Find where the given text appears and provide that cell's center as (X, Y) coordinate. 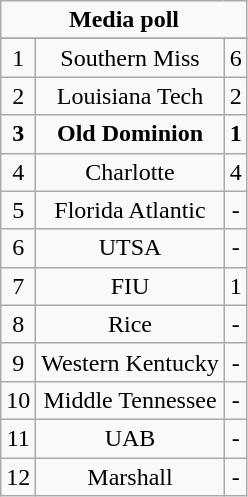
11 (18, 438)
Old Dominion (130, 134)
Marshall (130, 477)
UTSA (130, 248)
3 (18, 134)
Western Kentucky (130, 362)
Charlotte (130, 172)
Rice (130, 324)
12 (18, 477)
Media poll (124, 20)
FIU (130, 286)
5 (18, 210)
Louisiana Tech (130, 96)
10 (18, 400)
UAB (130, 438)
Middle Tennessee (130, 400)
Florida Atlantic (130, 210)
7 (18, 286)
Southern Miss (130, 58)
9 (18, 362)
8 (18, 324)
